Return the (x, y) coordinate for the center point of the cell that contains the specified text.  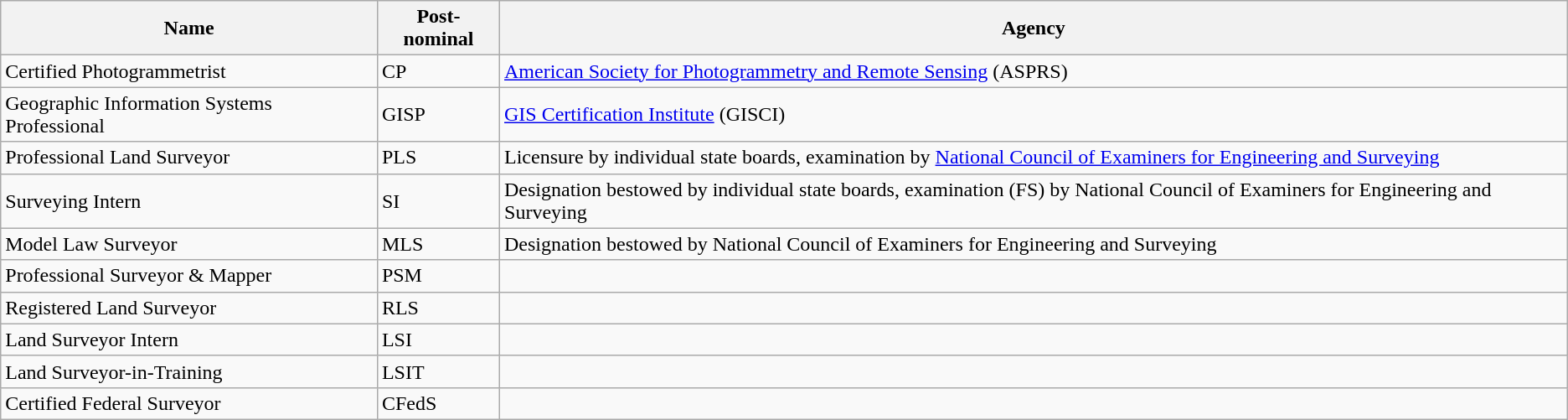
Registered Land Surveyor (189, 308)
RLS (438, 308)
Certified Photogrammetrist (189, 71)
Surveying Intern (189, 201)
PSM (438, 276)
Agency (1034, 29)
GISP (438, 114)
GIS Certification Institute (GISCI) (1034, 114)
Model Law Surveyor (189, 244)
Geographic Information Systems Professional (189, 114)
American Society for Photogrammetry and Remote Sensing (ASPRS) (1034, 71)
Name (189, 29)
Designation bestowed by individual state boards, examination (FS) by National Council of Examiners for Engineering and Surveying (1034, 201)
MLS (438, 244)
Post-nominal (438, 29)
Land Surveyor Intern (189, 340)
CFedS (438, 403)
LSI (438, 340)
Licensure by individual state boards, examination by National Council of Examiners for Engineering and Surveying (1034, 158)
Certified Federal Surveyor (189, 403)
LSIT (438, 371)
PLS (438, 158)
Designation bestowed by National Council of Examiners for Engineering and Surveying (1034, 244)
Professional Surveyor & Mapper (189, 276)
Land Surveyor-in-Training (189, 371)
Professional Land Surveyor (189, 158)
CP (438, 71)
SI (438, 201)
